From the cell containing the given text, extract its center point as [x, y] coordinate. 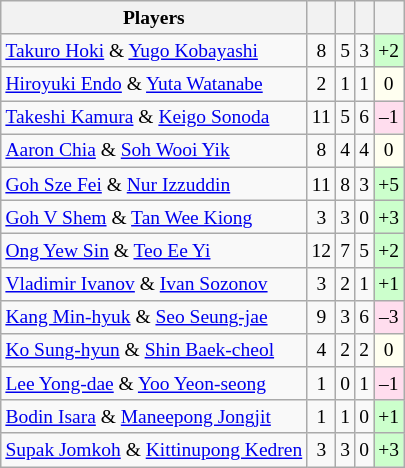
Ong Yew Sin & Teo Ee Yi [154, 250]
Goh V Shem & Tan Wee Kiong [154, 216]
Takuro Hoki & Yugo Kobayashi [154, 50]
9 [322, 316]
Hiroyuki Endo & Yuta Watanabe [154, 84]
Players [154, 18]
Vladimir Ivanov & Ivan Sozonov [154, 284]
Ko Sung-hyun & Shin Baek-cheol [154, 350]
–3 [389, 316]
Supak Jomkoh & Kittinupong Kedren [154, 450]
Takeshi Kamura & Keigo Sonoda [154, 118]
Lee Yong-dae & Yoo Yeon-seong [154, 384]
7 [346, 250]
Aaron Chia & Soh Wooi Yik [154, 150]
Goh Sze Fei & Nur Izzuddin [154, 184]
Bodin Isara & Maneepong Jongjit [154, 416]
+5 [389, 184]
12 [322, 250]
Kang Min-hyuk & Seo Seung-jae [154, 316]
